Extract the (x, y) coordinate from the center of the cell holding the provided text.  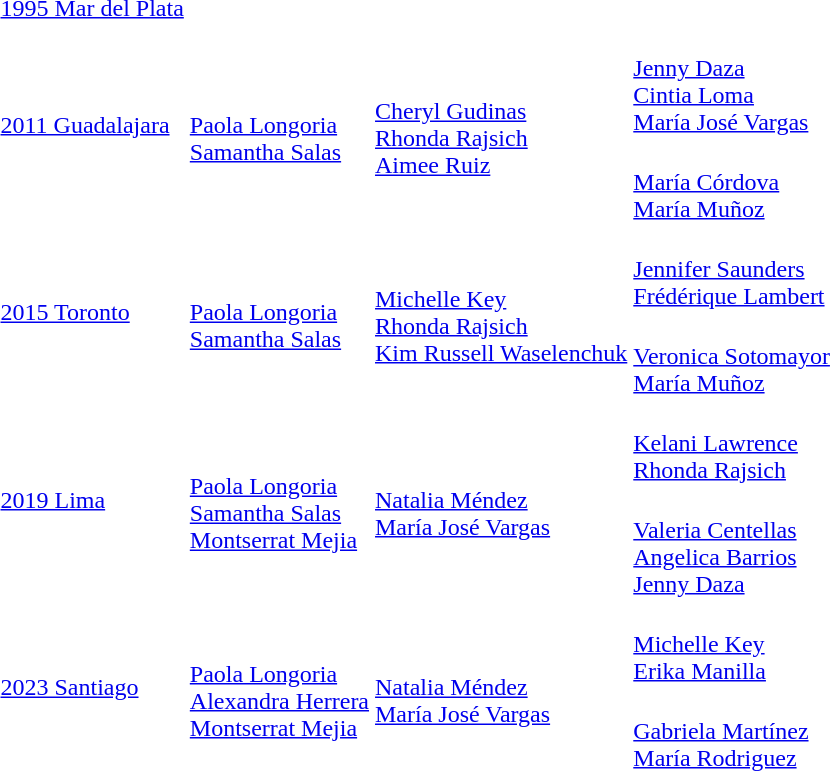
Natalia MéndezMaría José Vargas (502, 500)
Cheryl GudinasRhonda RajsichAimee Ruiz (502, 125)
Paola LongoriaSamantha SalasMontserrat Mejia (279, 500)
Michelle KeyRhonda RajsichKim Russell Waselenchuk (502, 312)
